From the cell containing the given text, extract its center point as (x, y) coordinate. 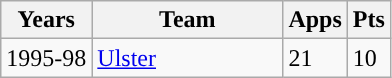
Pts (368, 20)
Ulster (188, 58)
Years (46, 20)
Team (188, 20)
1995-98 (46, 58)
Apps (315, 20)
21 (315, 58)
10 (368, 58)
